Return the (x, y) coordinate for the center point of the cell that contains the specified text.  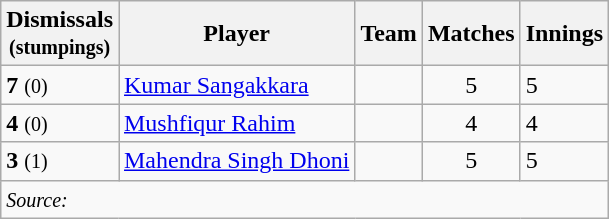
Matches (471, 34)
Dismissals(stumpings) (60, 34)
Player (236, 34)
7 (0) (60, 85)
Mahendra Singh Dhoni (236, 161)
Team (389, 34)
Source: (305, 199)
Kumar Sangakkara (236, 85)
3 (1) (60, 161)
4 (0) (60, 123)
Innings (564, 34)
Mushfiqur Rahim (236, 123)
